Detect which cell encompasses the target text, then output its [X, Y] center coordinate. 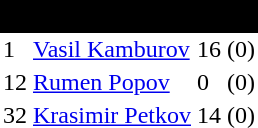
Rumen Popov [112, 82]
12 [15, 82]
0 [209, 82]
Goalkeepers [129, 16]
1 [15, 50]
16 [209, 50]
Vasil Kamburov [112, 50]
